Extract the [X, Y] coordinate from the center of the cell holding the provided text.  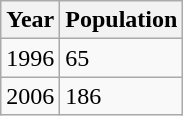
65 [122, 58]
1996 [30, 58]
2006 [30, 96]
Year [30, 20]
186 [122, 96]
Population [122, 20]
